Provide the [x, y] coordinate of the cell's center where the given text is located.  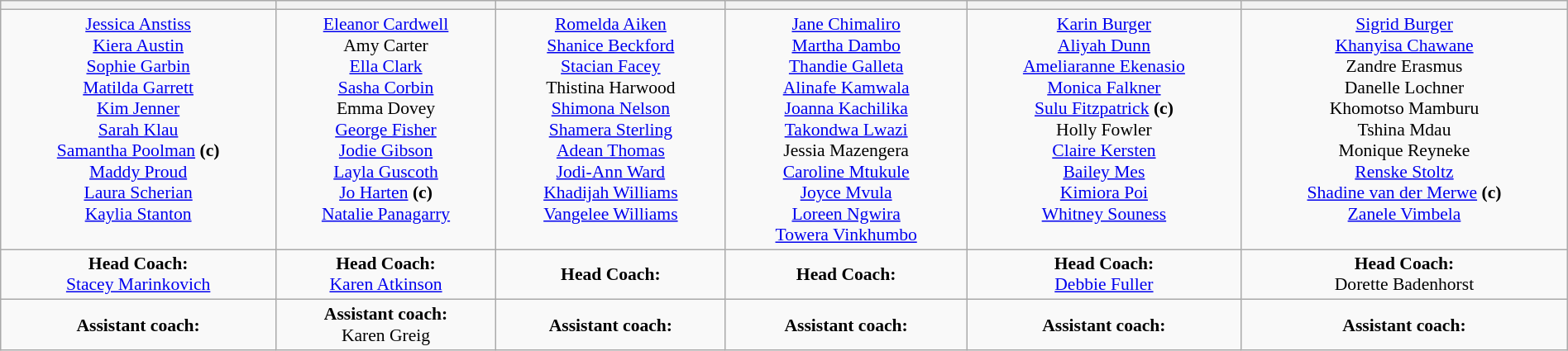
Head Coach:Stacey Marinkovich [139, 274]
Assistant coach:Karen Greig [385, 325]
Eleanor CardwellAmy CarterElla ClarkSasha CorbinEmma DoveyGeorge FisherJodie GibsonLayla GuscothJo Harten (c)Natalie Panagarry [385, 129]
Head Coach:Dorette Badenhorst [1404, 274]
Karin BurgerAliyah DunnAmeliaranne EkenasioMonica FalknerSulu Fitzpatrick (c)Holly FowlerClaire KerstenBailey MesKimiora PoiWhitney Souness [1104, 129]
Jessica AnstissKiera AustinSophie GarbinMatilda GarrettKim JennerSarah KlauSamantha Poolman (c)Maddy ProudLaura ScherianKaylia Stanton [139, 129]
Head Coach:Karen Atkinson [385, 274]
Romelda AikenShanice BeckfordStacian FaceyThistina HarwoodShimona NelsonShamera SterlingAdean ThomasJodi-Ann WardKhadijah WilliamsVangelee Williams [611, 129]
Head Coach:Debbie Fuller [1104, 274]
